Output the (x, y) coordinate of the center of the cell containing the given text.  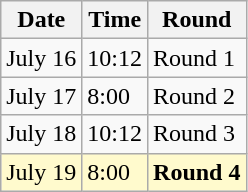
Round (197, 20)
July 16 (42, 58)
Time (115, 20)
July 19 (42, 172)
July 18 (42, 134)
July 17 (42, 96)
Round 2 (197, 96)
Round 4 (197, 172)
Round 3 (197, 134)
Round 1 (197, 58)
Date (42, 20)
